Detect which cell encompasses the target text, then output its (X, Y) center coordinate. 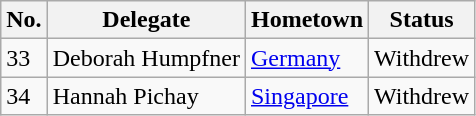
Singapore (306, 96)
34 (24, 96)
Delegate (146, 20)
33 (24, 58)
No. (24, 20)
Germany (306, 58)
Status (422, 20)
Deborah Humpfner (146, 58)
Hometown (306, 20)
Hannah Pichay (146, 96)
